Return (x, y) of the center of cell containing provided text 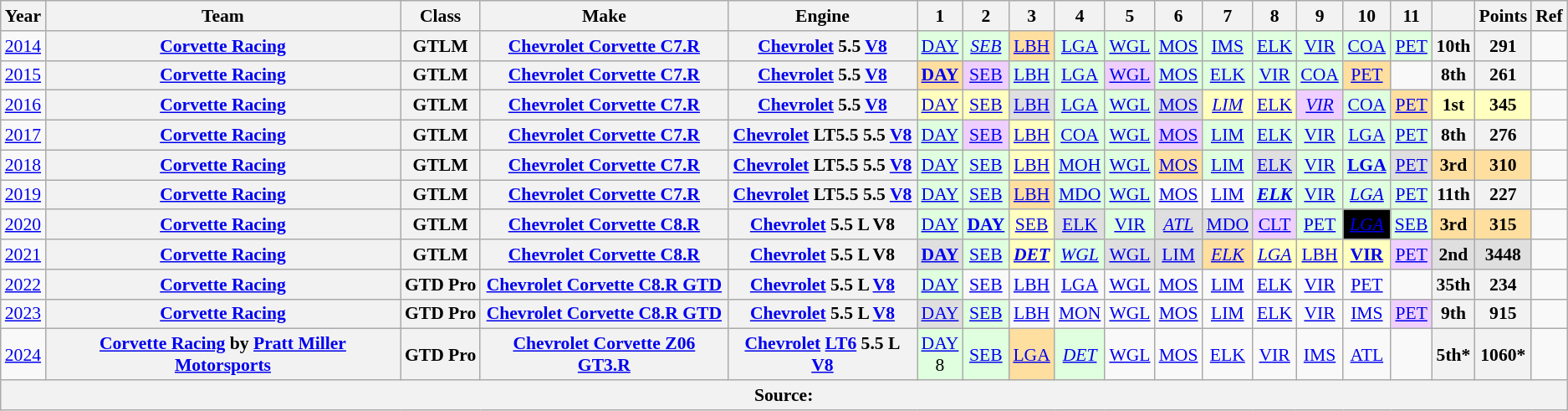
1st (1453, 105)
2014 (23, 46)
2022 (23, 285)
1060* (1503, 355)
Year (23, 16)
35th (1453, 285)
291 (1503, 46)
9th (1453, 314)
Engine (822, 16)
1 (940, 16)
234 (1503, 285)
10th (1453, 46)
2019 (23, 195)
2016 (23, 105)
6 (1179, 16)
DAY8 (940, 355)
2nd (1453, 254)
2015 (23, 75)
10 (1366, 16)
3448 (1503, 254)
345 (1503, 105)
Chevrolet LT6 5.5 L V8 (822, 355)
3 (1031, 16)
11th (1453, 195)
2020 (23, 225)
Chevrolet Corvette Z06 GT3.R (604, 355)
2024 (23, 355)
2017 (23, 136)
2018 (23, 165)
MON (1080, 314)
Points (1503, 16)
5th* (1453, 355)
2 (985, 16)
Make (604, 16)
7 (1228, 16)
227 (1503, 195)
915 (1503, 314)
4 (1080, 16)
310 (1503, 165)
276 (1503, 136)
5 (1129, 16)
CLT (1274, 225)
Class (440, 16)
9 (1320, 16)
261 (1503, 75)
315 (1503, 225)
8 (1274, 16)
2021 (23, 254)
Corvette Racing by Pratt Miller Motorsports (222, 355)
Team (222, 16)
2023 (23, 314)
Source: (784, 395)
11 (1412, 16)
MOH (1080, 165)
Ref (1549, 16)
